Capture the cell that displays the provided text and extract its (X, Y) central coordinate. 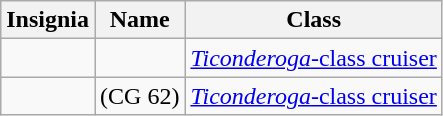
Name (140, 20)
Insignia (48, 20)
Class (314, 20)
(CG 62) (140, 96)
